Detect which cell encompasses the target text, then output its (x, y) center coordinate. 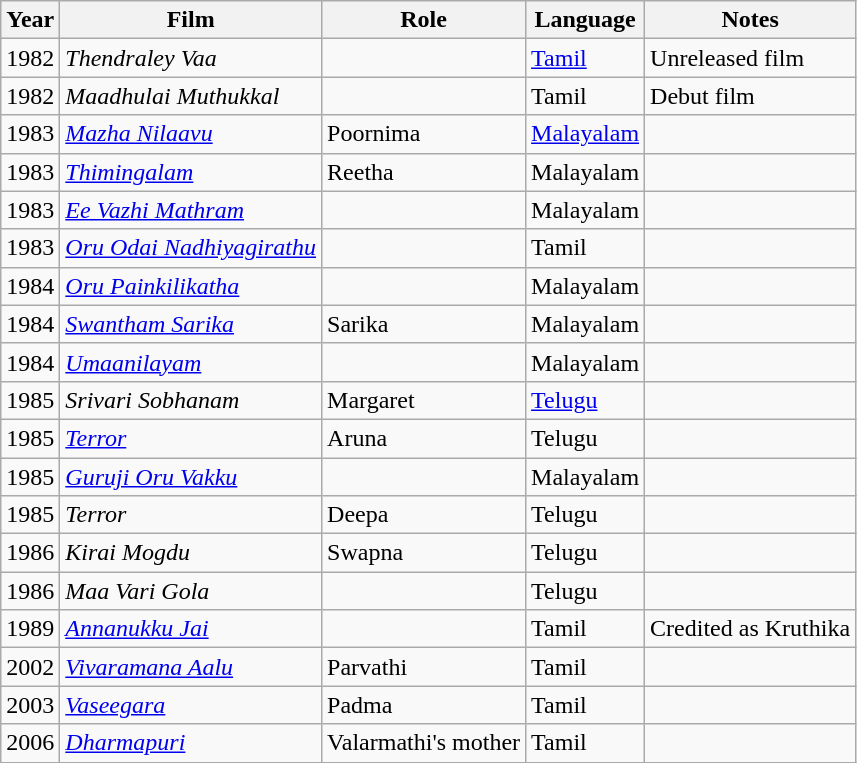
Annanukku Jai (191, 629)
2006 (30, 743)
Margaret (424, 400)
Vaseegara (191, 705)
Valarmathi's mother (424, 743)
Sarika (424, 324)
Film (191, 20)
1989 (30, 629)
Swapna (424, 553)
Kirai Mogdu (191, 553)
Maadhulai Muthukkal (191, 96)
Credited as Kruthika (750, 629)
Language (586, 20)
Notes (750, 20)
Vivaramana Aalu (191, 667)
Umaanilayam (191, 362)
Swantham Sarika (191, 324)
Thimingalam (191, 172)
Oru Painkilikatha (191, 286)
Ee Vazhi Mathram (191, 210)
Poornima (424, 134)
Year (30, 20)
Aruna (424, 438)
Oru Odai Nadhiyagirathu (191, 248)
2002 (30, 667)
Debut film (750, 96)
Role (424, 20)
Maa Vari Gola (191, 591)
Deepa (424, 515)
Reetha (424, 172)
Guruji Oru Vakku (191, 477)
Srivari Sobhanam (191, 400)
Unreleased film (750, 58)
Dharmapuri (191, 743)
Mazha Nilaavu (191, 134)
Thendraley Vaa (191, 58)
Parvathi (424, 667)
2003 (30, 705)
Padma (424, 705)
